Identify which cell holds the provided text, then report its [X, Y] central coordinate. 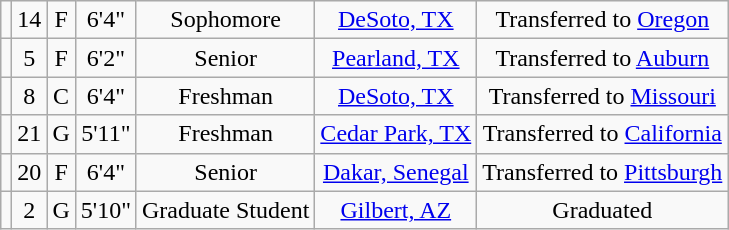
Transferred to California [602, 134]
Transferred to Missouri [602, 96]
6'2" [106, 58]
Transferred to Oregon [602, 20]
14 [30, 20]
5 [30, 58]
Pearland, TX [396, 58]
Transferred to Auburn [602, 58]
5'10" [106, 210]
Dakar, Senegal [396, 172]
Transferred to Pittsburgh [602, 172]
Graduated [602, 210]
8 [30, 96]
2 [30, 210]
Sophomore [225, 20]
20 [30, 172]
C [61, 96]
Cedar Park, TX [396, 134]
21 [30, 134]
5'11" [106, 134]
Graduate Student [225, 210]
Gilbert, AZ [396, 210]
